Find where the given text appears and provide that cell's center as (X, Y) coordinate. 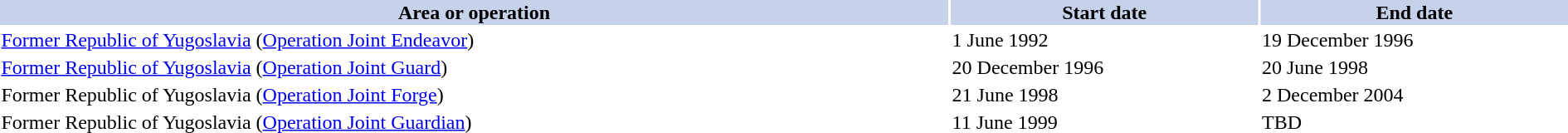
Former Republic of Yugoslavia (Operation Joint Endeavor) (475, 40)
21 June 1998 (1104, 95)
1 June 1992 (1104, 40)
Former Republic of Yugoslavia (Operation Joint Forge) (475, 95)
End date (1415, 12)
20 December 1996 (1104, 67)
Area or operation (475, 12)
Start date (1104, 12)
19 December 1996 (1415, 40)
20 June 1998 (1415, 67)
2 December 2004 (1415, 95)
Former Republic of Yugoslavia (Operation Joint Guard) (475, 67)
